Output the (X, Y) coordinate of the center of the cell containing the given text.  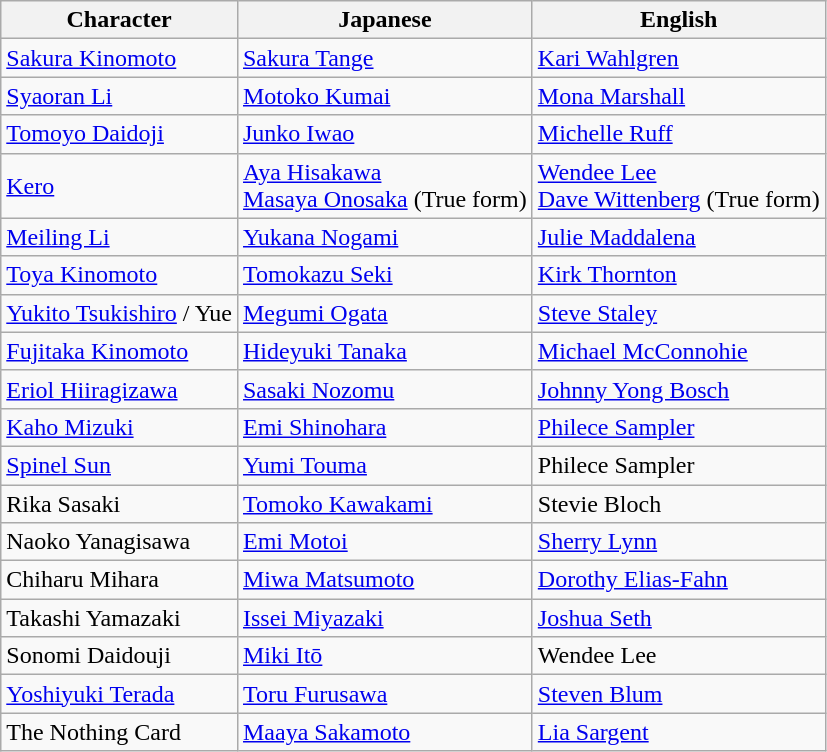
Sherry Lynn (678, 542)
Mona Marshall (678, 96)
Michelle Ruff (678, 134)
Issei Miyazaki (384, 618)
Emi Shinohara (384, 427)
Joshua Seth (678, 618)
The Nothing Card (120, 732)
Sakura Tange (384, 58)
Junko Iwao (384, 134)
Johnny Yong Bosch (678, 389)
Yumi Touma (384, 465)
Fujitaka Kinomoto (120, 351)
Kirk Thornton (678, 275)
Michael McConnohie (678, 351)
Tomokazu Seki (384, 275)
Wendee Lee (678, 656)
Yukito Tsukishiro / Yue (120, 313)
Eriol Hiiragizawa (120, 389)
Naoko Yanagisawa (120, 542)
Dorothy Elias-Fahn (678, 580)
Kari Wahlgren (678, 58)
Yukana Nogami (384, 237)
Hideyuki Tanaka (384, 351)
Sasaki Nozomu (384, 389)
Lia Sargent (678, 732)
Sakura Kinomoto (120, 58)
Steve Staley (678, 313)
Wendee LeeDave Wittenberg (True form) (678, 186)
Rika Sasaki (120, 503)
Syaoran Li (120, 96)
Tomoyo Daidoji (120, 134)
Toru Furusawa (384, 694)
Character (120, 20)
Motoko Kumai (384, 96)
Toya Kinomoto (120, 275)
Miki Itō (384, 656)
Aya HisakawaMasaya Onosaka (True form) (384, 186)
Chiharu Mihara (120, 580)
Steven Blum (678, 694)
Megumi Ogata (384, 313)
Takashi Yamazaki (120, 618)
Kaho Mizuki (120, 427)
Japanese (384, 20)
Tomoko Kawakami (384, 503)
Julie Maddalena (678, 237)
Maaya Sakamoto (384, 732)
Spinel Sun (120, 465)
Sonomi Daidouji (120, 656)
Emi Motoi (384, 542)
Miwa Matsumoto (384, 580)
Yoshiyuki Terada (120, 694)
Kero (120, 186)
Meiling Li (120, 237)
English (678, 20)
Stevie Bloch (678, 503)
